Return the [x, y] coordinate for the center point of the cell that contains the specified text.  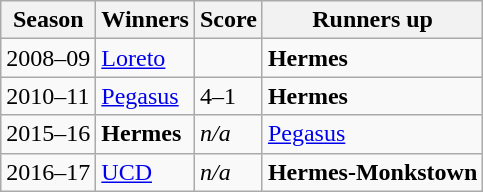
Winners [146, 20]
2008–09 [48, 58]
Score [228, 20]
Season [48, 20]
Hermes-Monkstown [372, 172]
Loreto [146, 58]
4–1 [228, 96]
UCD [146, 172]
2010–11 [48, 96]
2015–16 [48, 134]
Runners up [372, 20]
2016–17 [48, 172]
